Identify which cell holds the provided text, then report its (x, y) central coordinate. 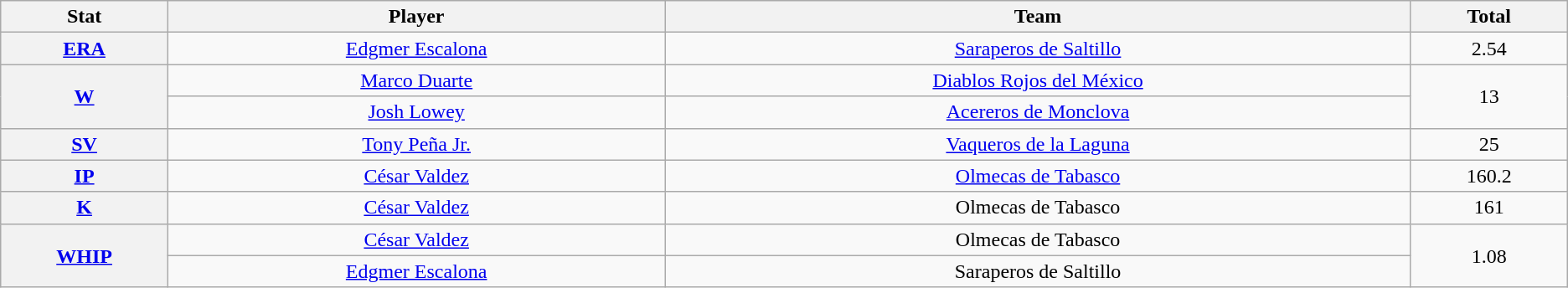
1.08 (1489, 255)
Stat (85, 17)
13 (1489, 96)
W (85, 96)
Josh Lowey (416, 112)
Marco Duarte (416, 80)
Diablos Rojos del México (1038, 80)
K (85, 208)
25 (1489, 144)
ERA (85, 49)
Team (1038, 17)
Tony Peña Jr. (416, 144)
IP (85, 176)
2.54 (1489, 49)
Acereros de Monclova (1038, 112)
Player (416, 17)
Vaqueros de la Laguna (1038, 144)
SV (85, 144)
WHIP (85, 255)
Total (1489, 17)
160.2 (1489, 176)
161 (1489, 208)
